Return [x, y] of the center of cell containing provided text 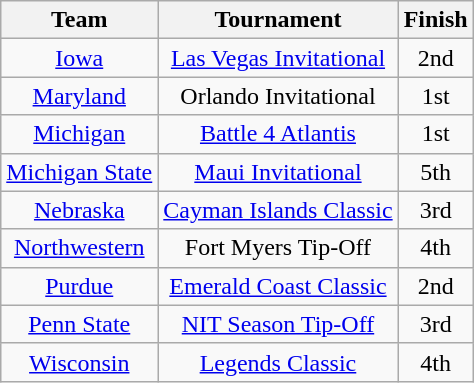
NIT Season Tip-Off [278, 324]
Orlando Invitational [278, 96]
Las Vegas Invitational [278, 58]
Michigan State [80, 172]
Maryland [80, 96]
Michigan [80, 134]
Fort Myers Tip-Off [278, 248]
Tournament [278, 20]
Purdue [80, 286]
Maui Invitational [278, 172]
Cayman Islands Classic [278, 210]
Team [80, 20]
Wisconsin [80, 362]
Iowa [80, 58]
Emerald Coast Classic [278, 286]
5th [436, 172]
Battle 4 Atlantis [278, 134]
Finish [436, 20]
Northwestern [80, 248]
Legends Classic [278, 362]
Nebraska [80, 210]
Penn State [80, 324]
